Return (X, Y) of the center of cell containing provided text 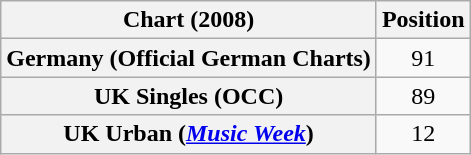
89 (423, 96)
91 (423, 58)
UK Urban (Music Week) (189, 134)
Chart (2008) (189, 20)
12 (423, 134)
Germany (Official German Charts) (189, 58)
Position (423, 20)
UK Singles (OCC) (189, 96)
